From the cell containing the given text, extract its center point as (x, y) coordinate. 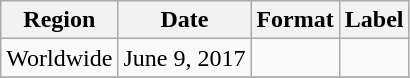
Format (295, 20)
Date (184, 20)
Label (374, 20)
June 9, 2017 (184, 58)
Worldwide (60, 58)
Region (60, 20)
